Capture the cell that displays the provided text and extract its (x, y) central coordinate. 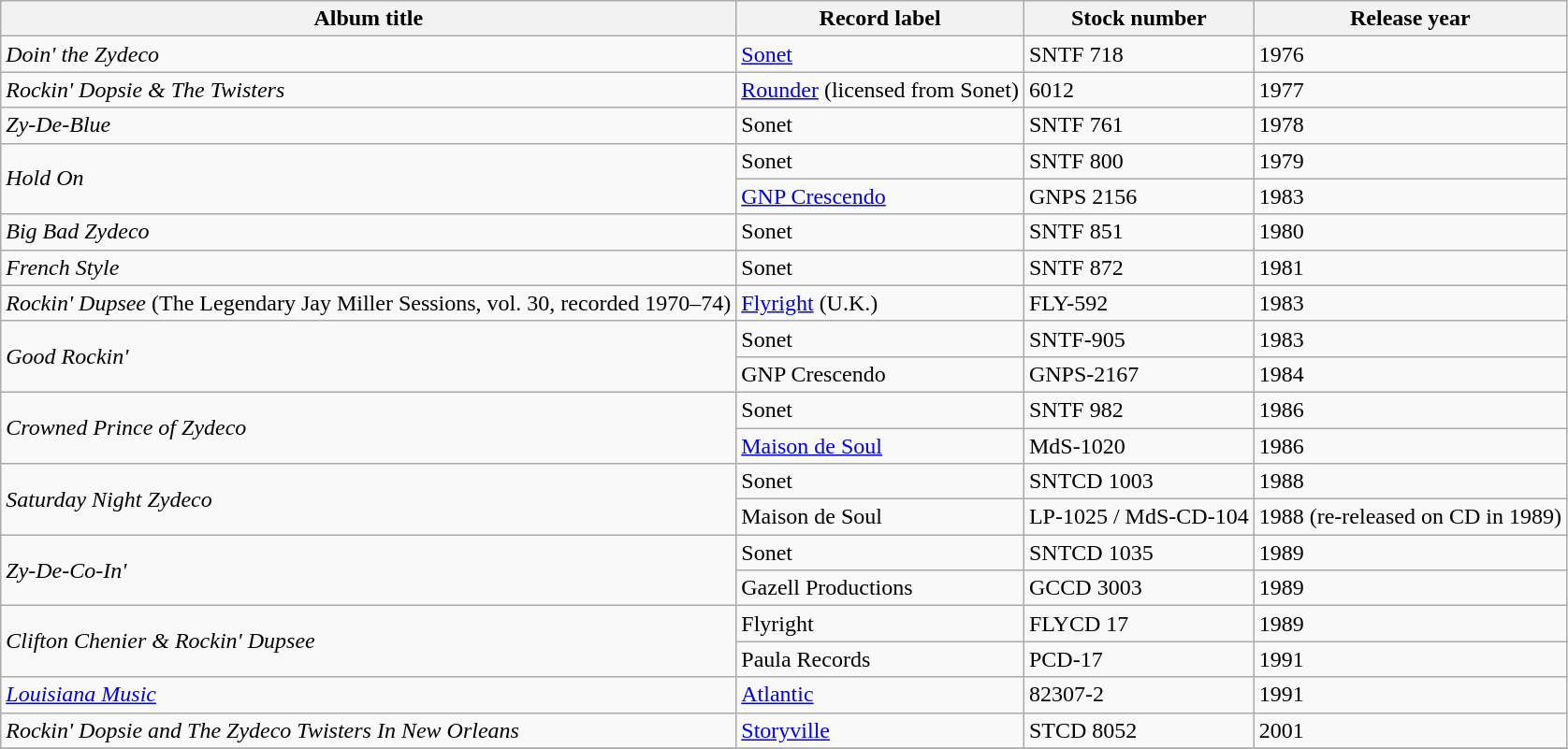
1988 (1410, 482)
Big Bad Zydeco (369, 232)
1980 (1410, 232)
PCD-17 (1139, 659)
1978 (1410, 125)
LP-1025 / MdS-CD-104 (1139, 517)
FLYCD 17 (1139, 624)
MdS-1020 (1139, 446)
Rounder (licensed from Sonet) (880, 90)
GCCD 3003 (1139, 588)
SNTF 982 (1139, 410)
Hold On (369, 179)
French Style (369, 267)
1984 (1410, 374)
SNTF 718 (1139, 54)
1979 (1410, 161)
Rockin' Dopsie & The Twisters (369, 90)
Zy-De-Blue (369, 125)
SNTF 800 (1139, 161)
Atlantic (880, 695)
Louisiana Music (369, 695)
Saturday Night Zydeco (369, 499)
Good Rockin' (369, 356)
1976 (1410, 54)
GNPS-2167 (1139, 374)
2001 (1410, 730)
Crowned Prince of Zydeco (369, 427)
SNTF 761 (1139, 125)
Doin' the Zydeco (369, 54)
GNPS 2156 (1139, 196)
SNTF 851 (1139, 232)
Rockin' Dupsee (The Legendary Jay Miller Sessions, vol. 30, recorded 1970–74) (369, 303)
Album title (369, 19)
Zy-De-Co-In' (369, 570)
Paula Records (880, 659)
Clifton Chenier & Rockin' Dupsee (369, 641)
Record label (880, 19)
Gazell Productions (880, 588)
FLY-592 (1139, 303)
Release year (1410, 19)
SNTF-905 (1139, 338)
1977 (1410, 90)
Flyright (U.K.) (880, 303)
82307-2 (1139, 695)
1988 (re-released on CD in 1989) (1410, 517)
Rockin' Dopsie and The Zydeco Twisters In New Orleans (369, 730)
SNTCD 1003 (1139, 482)
SNTF 872 (1139, 267)
Flyright (880, 624)
Stock number (1139, 19)
6012 (1139, 90)
SNTCD 1035 (1139, 553)
STCD 8052 (1139, 730)
1981 (1410, 267)
Storyville (880, 730)
